Identify which cell holds the provided text, then report its (X, Y) central coordinate. 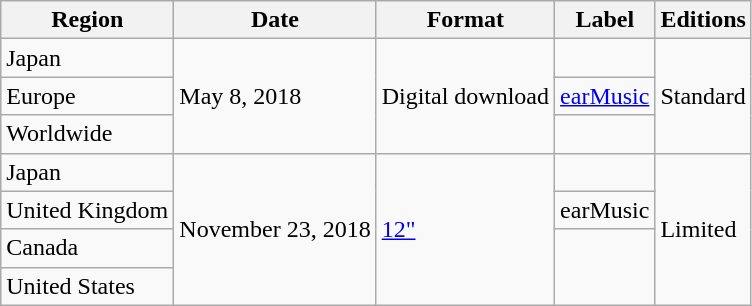
Limited (703, 229)
Date (275, 20)
Digital download (465, 96)
May 8, 2018 (275, 96)
Worldwide (88, 134)
12" (465, 229)
United States (88, 286)
Label (605, 20)
Canada (88, 248)
November 23, 2018 (275, 229)
Region (88, 20)
Europe (88, 96)
Standard (703, 96)
Format (465, 20)
Editions (703, 20)
United Kingdom (88, 210)
